Detect which cell encompasses the target text, then output its (x, y) center coordinate. 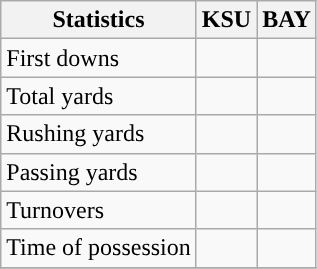
KSU (226, 20)
Total yards (99, 96)
Statistics (99, 20)
BAY (287, 20)
First downs (99, 58)
Rushing yards (99, 134)
Time of possession (99, 248)
Turnovers (99, 210)
Passing yards (99, 172)
